Find where the given text appears and provide that cell's center as [x, y] coordinate. 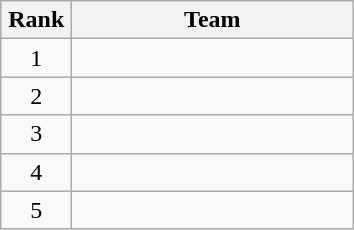
Rank [36, 20]
3 [36, 134]
Team [212, 20]
1 [36, 58]
2 [36, 96]
5 [36, 210]
4 [36, 172]
